Determine the [X, Y] coordinate at the center of the cell enclosing the given text.  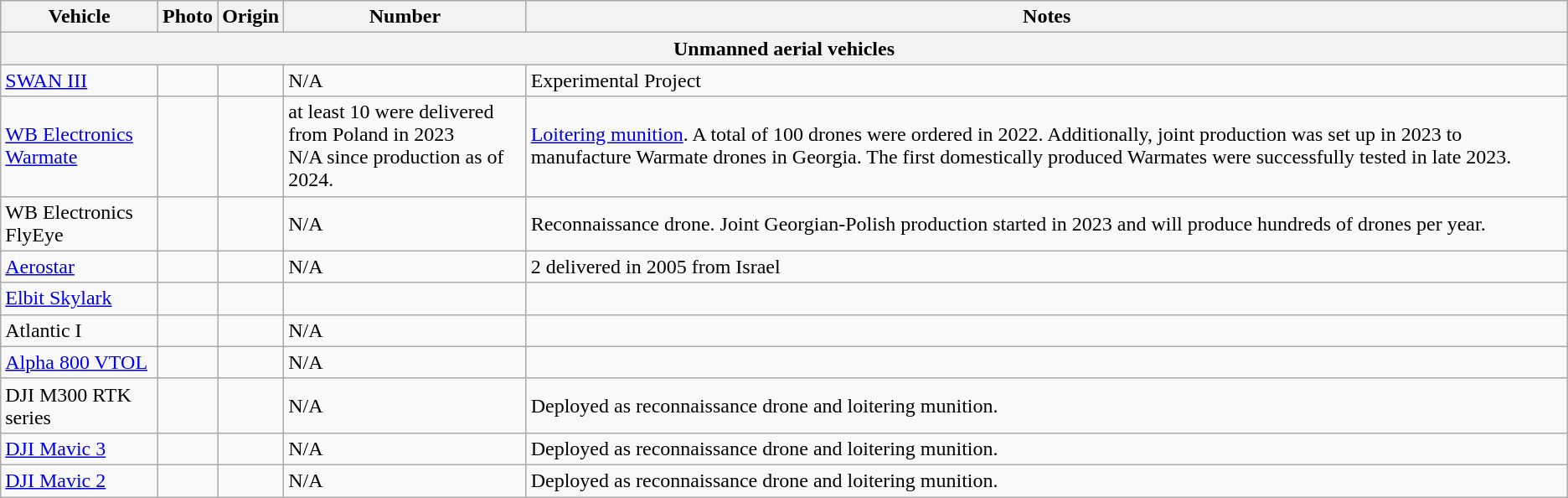
Unmanned aerial vehicles [784, 49]
Vehicle [80, 17]
Aerostar [80, 267]
DJI Mavic 2 [80, 480]
Experimental Project [1047, 80]
WB Electronics FlyEye [80, 223]
SWAN III [80, 80]
DJI Mavic 3 [80, 449]
Elbit Skylark [80, 298]
at least 10 were delivered from Poland in 2023N/A since production as of 2024. [405, 146]
Atlantic I [80, 330]
Reconnaissance drone. Joint Georgian-Polish production started in 2023 and will produce hundreds of drones per year. [1047, 223]
Origin [251, 17]
2 delivered in 2005 from Israel [1047, 267]
WB Electronics Warmate [80, 146]
DJI M300 RTK series [80, 406]
Photo [188, 17]
Alpha 800 VTOL [80, 362]
Number [405, 17]
Notes [1047, 17]
